Return (X, Y) of the center of cell containing provided text 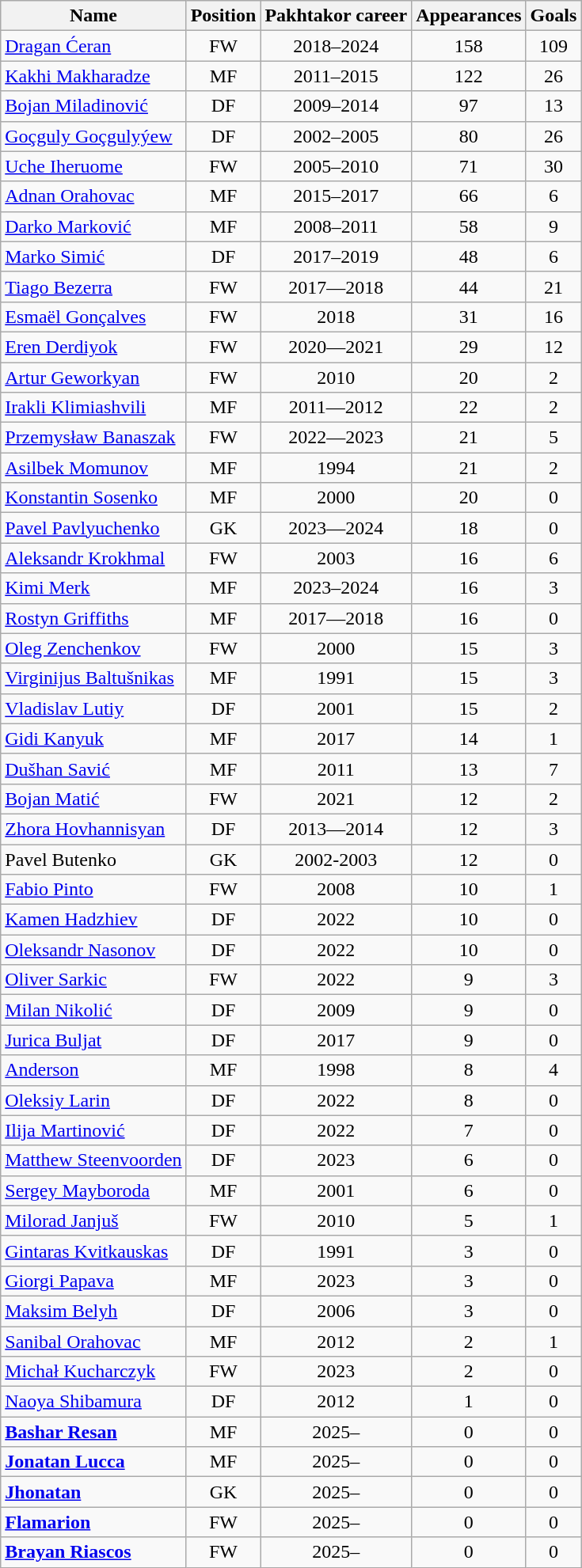
Oleksiy Larin (93, 1100)
122 (469, 76)
Name (93, 16)
Naoya Shibamura (93, 1402)
Giorgi Papava (93, 1281)
Tiago Bezerra (93, 287)
2009 (336, 1010)
Milorad Janjuš (93, 1221)
109 (553, 46)
Fabio Pinto (93, 890)
Pakhtakor career (336, 16)
Maksim Belyh (93, 1311)
Pavel Pavlyuchenko (93, 528)
Zhora Hovhannisyan (93, 829)
Gintaras Kvitkauskas (93, 1251)
Matthew Steenvoorden (93, 1160)
48 (469, 256)
Goals (553, 16)
2011—2012 (336, 408)
1994 (336, 468)
Artur Geworkyan (93, 378)
66 (469, 196)
Virginijus Baltušnikas (93, 678)
Milan Nikolić (93, 1010)
Dragan Ćeran (93, 46)
2017–2019 (336, 256)
14 (469, 738)
2013—2014 (336, 829)
Przemysław Banaszak (93, 438)
2018–2024 (336, 46)
Konstantin Sosenko (93, 498)
Sergey Mayboroda (93, 1190)
Rostyn Griffiths (93, 618)
158 (469, 46)
2009–2014 (336, 106)
Asilbek Momunov (93, 468)
2008–2011 (336, 226)
Jonatan Lucca (93, 1462)
30 (553, 166)
Ilija Martinović (93, 1130)
Kakhi Makharadze (93, 76)
Bojan Matić (93, 799)
58 (469, 226)
2005–2010 (336, 166)
Kimi Merk (93, 588)
2002–2005 (336, 136)
Bashar Resan (93, 1432)
Esmaël Gonçalves (93, 317)
Kamen Hadzhiev (93, 920)
Oleksandr Nasonov (93, 950)
2018 (336, 317)
Flamarion (93, 1522)
2011 (336, 769)
Gidi Kanyuk (93, 738)
Uche Iheruome (93, 166)
44 (469, 287)
Adnan Orahovac (93, 196)
Aleksandr Krokhmal (93, 558)
80 (469, 136)
Brayan Riascos (93, 1552)
71 (469, 166)
2022—2023 (336, 438)
2003 (336, 558)
2006 (336, 1311)
Jurica Buljat (93, 1040)
Pavel Butenko (93, 859)
Michał Kucharczyk (93, 1372)
Jhonatan (93, 1492)
Vladislav Lutiy (93, 708)
Appearances (469, 16)
31 (469, 317)
Irakli Klimiashvili (93, 408)
97 (469, 106)
29 (469, 347)
Oleg Zenchenkov (93, 648)
2008 (336, 890)
18 (469, 528)
Dušhan Savić (93, 769)
Anderson (93, 1070)
2011–2015 (336, 76)
2020—2021 (336, 347)
2023—2024 (336, 528)
Bojan Miladinović (93, 106)
Eren Derdiyok (93, 347)
Position (223, 16)
1998 (336, 1070)
Goçguly Goçgulyýew (93, 136)
2021 (336, 799)
22 (469, 408)
Sanibal Orahovac (93, 1342)
4 (553, 1070)
2002-2003 (336, 859)
2015–2017 (336, 196)
Oliver Sarkic (93, 980)
2023–2024 (336, 588)
Darko Marković (93, 226)
Marko Simić (93, 256)
